Locate the cell with the specified text and output its [x, y] center coordinate. 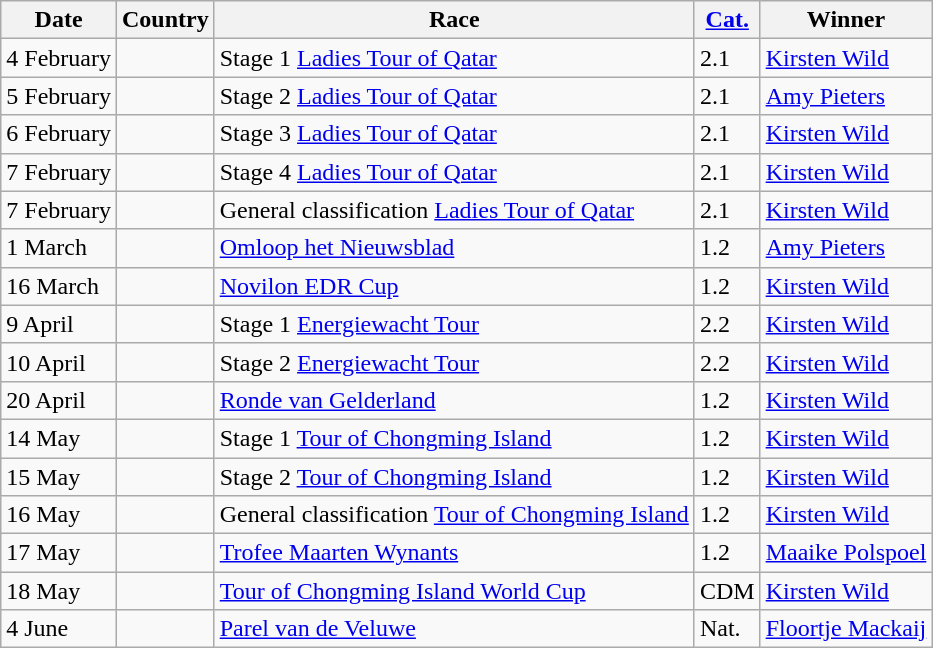
Tour of Chongming Island World Cup [454, 591]
Stage 1 Ladies Tour of Qatar [454, 58]
Floortje Mackaij [846, 629]
Ronde van Gelderland [454, 400]
Trofee Maarten Wynants [454, 553]
20 April [59, 400]
16 March [59, 286]
10 April [59, 362]
Stage 1 Tour of Chongming Island [454, 438]
14 May [59, 438]
CDM [727, 591]
Maaike Polspoel [846, 553]
General classification Ladies Tour of Qatar [454, 210]
Nat. [727, 629]
Stage 2 Tour of Chongming Island [454, 477]
Race [454, 20]
General classification Tour of Chongming Island [454, 515]
15 May [59, 477]
Stage 3 Ladies Tour of Qatar [454, 134]
5 February [59, 96]
Country [165, 20]
Stage 1 Energiewacht Tour [454, 324]
6 February [59, 134]
Stage 2 Ladies Tour of Qatar [454, 96]
Winner [846, 20]
18 May [59, 591]
17 May [59, 553]
Stage 4 Ladies Tour of Qatar [454, 172]
1 March [59, 248]
Cat. [727, 20]
4 June [59, 629]
4 February [59, 58]
Stage 2 Energiewacht Tour [454, 362]
Novilon EDR Cup [454, 286]
9 April [59, 324]
Omloop het Nieuwsblad [454, 248]
Date [59, 20]
Parel van de Veluwe [454, 629]
16 May [59, 515]
